Provide the [X, Y] coordinate of the cell's center where the given text is located.  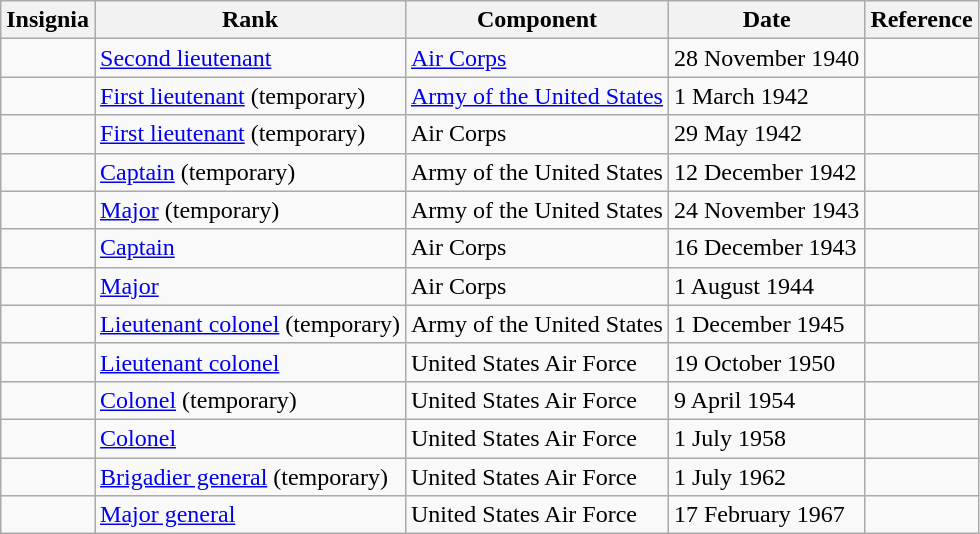
16 December 1943 [766, 248]
1 July 1962 [766, 477]
29 May 1942 [766, 134]
Captain [250, 248]
Colonel (temporary) [250, 400]
Major general [250, 515]
Second lieutenant [250, 58]
12 December 1942 [766, 172]
Rank [250, 20]
Brigadier general (temporary) [250, 477]
17 February 1967 [766, 515]
Major [250, 286]
9 April 1954 [766, 400]
1 December 1945 [766, 324]
Insignia [48, 20]
Reference [922, 20]
1 July 1958 [766, 438]
Date [766, 20]
Captain (temporary) [250, 172]
24 November 1943 [766, 210]
28 November 1940 [766, 58]
1 August 1944 [766, 286]
Lieutenant colonel [250, 362]
19 October 1950 [766, 362]
Major (temporary) [250, 210]
Component [536, 20]
1 March 1942 [766, 96]
Lieutenant colonel (temporary) [250, 324]
Colonel [250, 438]
